Provide the (x, y) coordinate of the cell's center where the given text is located.  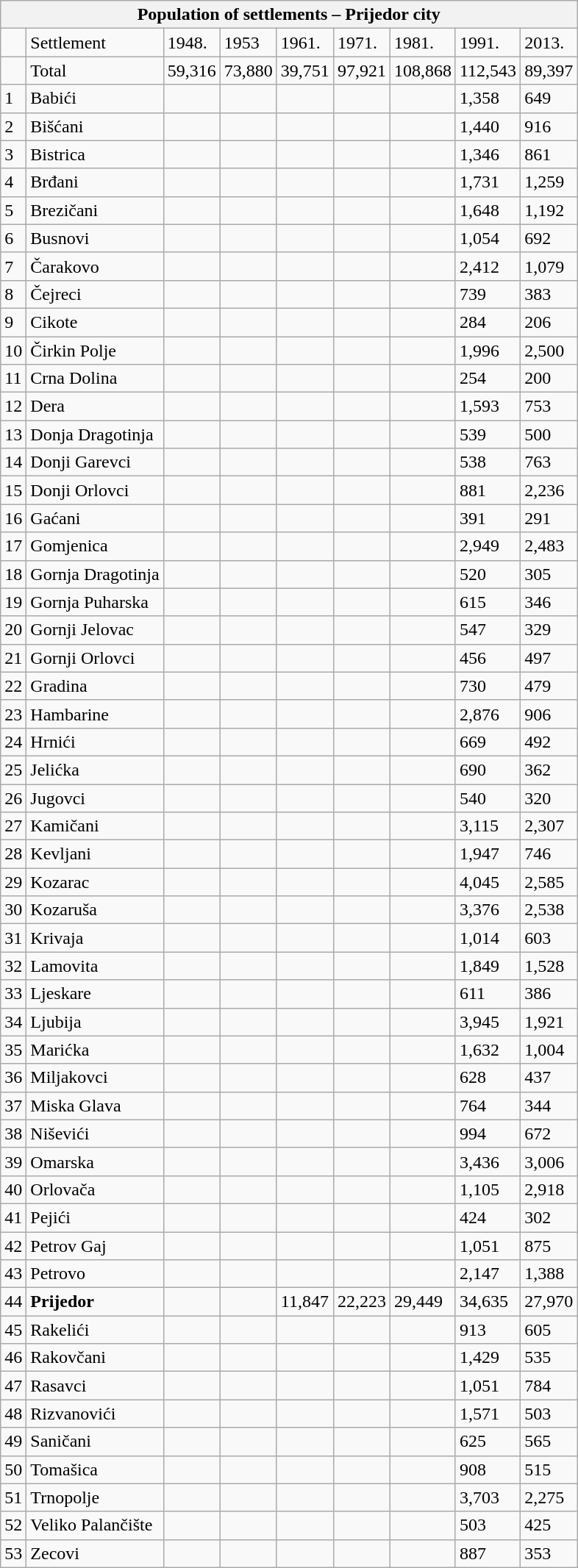
19 (13, 602)
861 (549, 154)
39,751 (304, 71)
Bišćani (95, 126)
1,388 (549, 1274)
51 (13, 1497)
346 (549, 602)
1,632 (488, 1050)
Cikote (95, 322)
1 (13, 99)
Brezičani (95, 210)
254 (488, 379)
2,147 (488, 1274)
1953 (249, 43)
18 (13, 574)
Petrov Gaj (95, 1246)
Petrovo (95, 1274)
Veliko Palančište (95, 1525)
4,045 (488, 882)
913 (488, 1330)
33 (13, 994)
Prijedor (95, 1302)
14 (13, 462)
44 (13, 1302)
8 (13, 294)
Donji Garevci (95, 462)
1,358 (488, 99)
59,316 (191, 71)
353 (549, 1553)
690 (488, 770)
47 (13, 1386)
27 (13, 826)
16 (13, 518)
1,571 (488, 1414)
Saničani (95, 1442)
881 (488, 490)
Gornja Puharska (95, 602)
25 (13, 770)
Hambarine (95, 714)
38 (13, 1134)
39 (13, 1161)
497 (549, 658)
1,593 (488, 407)
30 (13, 910)
Ljubija (95, 1022)
Gornji Jelovac (95, 630)
13 (13, 434)
17 (13, 546)
520 (488, 574)
547 (488, 630)
5 (13, 210)
628 (488, 1078)
2,585 (549, 882)
Dera (95, 407)
Brđani (95, 182)
2,483 (549, 546)
1,079 (549, 266)
Bistrica (95, 154)
456 (488, 658)
906 (549, 714)
Čejreci (95, 294)
383 (549, 294)
Kevljani (95, 854)
500 (549, 434)
611 (488, 994)
1,054 (488, 238)
Kozaruša (95, 910)
2,918 (549, 1189)
320 (549, 798)
1,004 (549, 1050)
41 (13, 1217)
479 (549, 686)
29 (13, 882)
887 (488, 1553)
2 (13, 126)
Hrnići (95, 742)
994 (488, 1134)
391 (488, 518)
1,921 (549, 1022)
515 (549, 1469)
764 (488, 1106)
3,945 (488, 1022)
Čarakovo (95, 266)
2,538 (549, 910)
2,275 (549, 1497)
9 (13, 322)
1948. (191, 43)
Pejići (95, 1217)
2,949 (488, 546)
Miljakovci (95, 1078)
Lamovita (95, 966)
49 (13, 1442)
329 (549, 630)
Jelićka (95, 770)
Trnopolje (95, 1497)
753 (549, 407)
1,947 (488, 854)
1,849 (488, 966)
29,449 (422, 1302)
1961. (304, 43)
34,635 (488, 1302)
344 (549, 1106)
3,703 (488, 1497)
615 (488, 602)
12 (13, 407)
916 (549, 126)
Gornji Orlovci (95, 658)
Population of settlements – Prijedor city (289, 15)
3,376 (488, 910)
424 (488, 1217)
35 (13, 1050)
2,876 (488, 714)
603 (549, 938)
26 (13, 798)
Gaćani (95, 518)
605 (549, 1330)
Jugovci (95, 798)
1991. (488, 43)
669 (488, 742)
Donji Orlovci (95, 490)
739 (488, 294)
Miska Glava (95, 1106)
200 (549, 379)
42 (13, 1246)
1,996 (488, 351)
Čirkin Polje (95, 351)
22 (13, 686)
875 (549, 1246)
43 (13, 1274)
730 (488, 686)
31 (13, 938)
3 (13, 154)
3,115 (488, 826)
540 (488, 798)
2,236 (549, 490)
1,105 (488, 1189)
2,412 (488, 266)
21 (13, 658)
23 (13, 714)
Babići (95, 99)
672 (549, 1134)
386 (549, 994)
15 (13, 490)
2,307 (549, 826)
Ljeskare (95, 994)
746 (549, 854)
Gradina (95, 686)
1,014 (488, 938)
112,543 (488, 71)
11 (13, 379)
7 (13, 266)
291 (549, 518)
1,429 (488, 1358)
1,731 (488, 182)
538 (488, 462)
34 (13, 1022)
Crna Dolina (95, 379)
Rakelići (95, 1330)
302 (549, 1217)
Omarska (95, 1161)
Krivaja (95, 938)
20 (13, 630)
Rakovčani (95, 1358)
284 (488, 322)
27,970 (549, 1302)
Donja Dragotinja (95, 434)
Gomjenica (95, 546)
362 (549, 770)
Rasavci (95, 1386)
28 (13, 854)
Kozarac (95, 882)
32 (13, 966)
908 (488, 1469)
48 (13, 1414)
10 (13, 351)
Zecovi (95, 1553)
108,868 (422, 71)
784 (549, 1386)
Orlovača (95, 1189)
3,006 (549, 1161)
Total (95, 71)
Tomašica (95, 1469)
53 (13, 1553)
2,500 (549, 351)
Busnovi (95, 238)
37 (13, 1106)
Rizvanovići (95, 1414)
45 (13, 1330)
3,436 (488, 1161)
1,528 (549, 966)
535 (549, 1358)
46 (13, 1358)
Kamičani (95, 826)
Niševići (95, 1134)
437 (549, 1078)
206 (549, 322)
89,397 (549, 71)
539 (488, 434)
Settlement (95, 43)
1,648 (488, 210)
763 (549, 462)
4 (13, 182)
Marićka (95, 1050)
36 (13, 1078)
1971. (362, 43)
40 (13, 1189)
Gornja Dragotinja (95, 574)
1,259 (549, 182)
1,440 (488, 126)
22,223 (362, 1302)
625 (488, 1442)
1981. (422, 43)
50 (13, 1469)
692 (549, 238)
2013. (549, 43)
565 (549, 1442)
492 (549, 742)
1,192 (549, 210)
97,921 (362, 71)
73,880 (249, 71)
6 (13, 238)
1,346 (488, 154)
52 (13, 1525)
11,847 (304, 1302)
425 (549, 1525)
305 (549, 574)
649 (549, 99)
24 (13, 742)
